Search for the cell housing the specified text and yield its [X, Y] center coordinate. 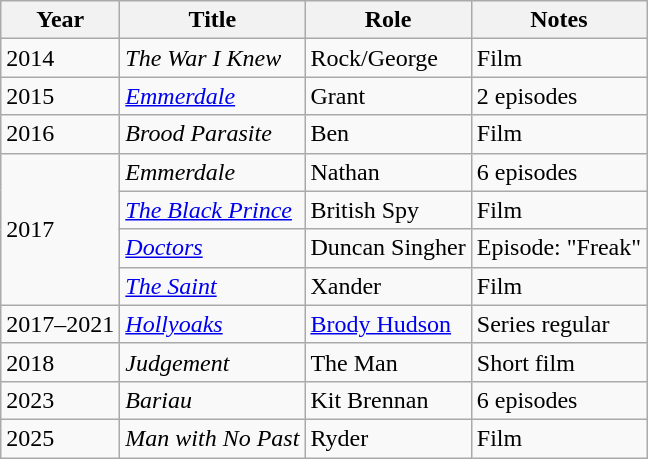
Brood Parasite [212, 134]
Title [212, 20]
2025 [60, 438]
Doctors [212, 248]
Role [388, 20]
Series regular [558, 324]
Bariau [212, 400]
Ryder [388, 438]
Notes [558, 20]
Episode: "Freak" [558, 248]
Xander [388, 286]
The Man [388, 362]
Short film [558, 362]
Grant [388, 96]
2023 [60, 400]
Man with No Past [212, 438]
Nathan [388, 172]
Rock/George [388, 58]
British Spy [388, 210]
The War I Knew [212, 58]
2 episodes [558, 96]
Ben [388, 134]
2018 [60, 362]
Year [60, 20]
The Black Prince [212, 210]
Duncan Singher [388, 248]
2015 [60, 96]
Judgement [212, 362]
The Saint [212, 286]
2016 [60, 134]
2017–2021 [60, 324]
2014 [60, 58]
Brody Hudson [388, 324]
2017 [60, 229]
Hollyoaks [212, 324]
Kit Brennan [388, 400]
